Extract the (X, Y) coordinate from the center of the cell holding the provided text.  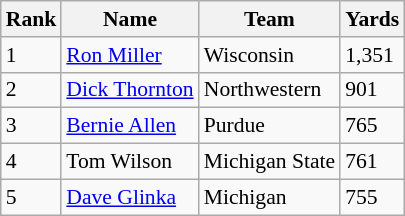
1,351 (372, 55)
Purdue (270, 126)
1 (32, 55)
Northwestern (270, 90)
Rank (32, 19)
4 (32, 162)
5 (32, 197)
Dave Glinka (130, 197)
Tom Wilson (130, 162)
901 (372, 90)
Michigan State (270, 162)
765 (372, 126)
Team (270, 19)
Dick Thornton (130, 90)
3 (32, 126)
Bernie Allen (130, 126)
Name (130, 19)
761 (372, 162)
Yards (372, 19)
Wisconsin (270, 55)
755 (372, 197)
Michigan (270, 197)
Ron Miller (130, 55)
2 (32, 90)
